Locate the cell with the specified text and output its [x, y] center coordinate. 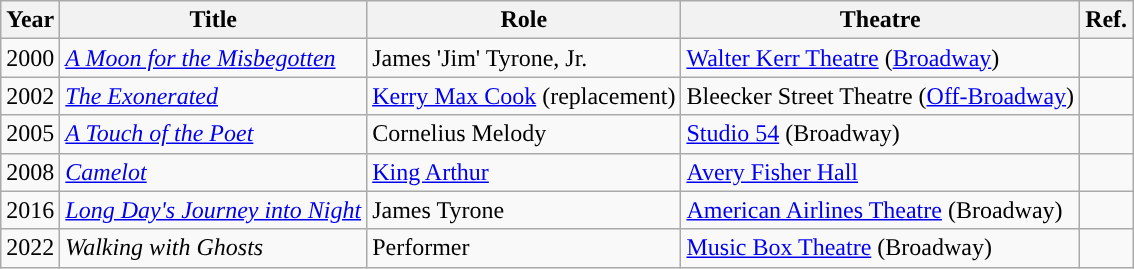
Long Day's Journey into Night [214, 210]
Walter Kerr Theatre (Broadway) [880, 58]
Avery Fisher Hall [880, 172]
2002 [30, 96]
Role [524, 20]
Year [30, 20]
Cornelius Melody [524, 134]
King Arthur [524, 172]
Walking with Ghosts [214, 248]
Kerry Max Cook (replacement) [524, 96]
2000 [30, 58]
Camelot [214, 172]
A Touch of the Poet [214, 134]
Music Box Theatre (Broadway) [880, 248]
Studio 54 (Broadway) [880, 134]
2016 [30, 210]
2005 [30, 134]
A Moon for the Misbegotten [214, 58]
Performer [524, 248]
Bleecker Street Theatre (Off-Broadway) [880, 96]
Theatre [880, 20]
2022 [30, 248]
James Tyrone [524, 210]
2008 [30, 172]
Title [214, 20]
American Airlines Theatre (Broadway) [880, 210]
Ref. [1106, 20]
James 'Jim' Tyrone, Jr. [524, 58]
The Exonerated [214, 96]
